Return [X, Y] of the center of cell containing provided text 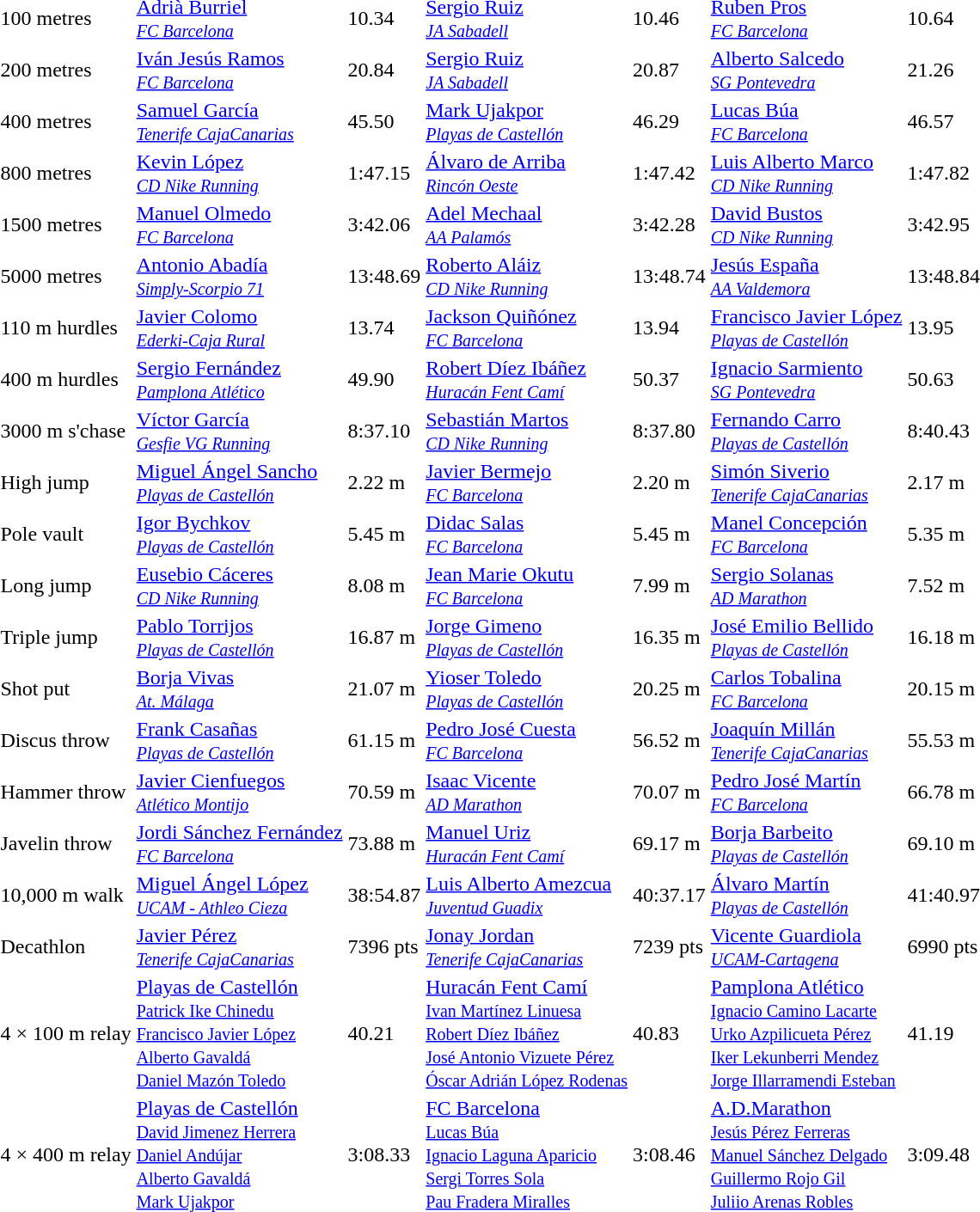
Huracán Fent CamíIvan Martínez LinuesaRobert Díez IbáñezJosé Antonio Vizuete PérezÓscar Adrián López Rodenas [527, 1033]
Javier CienfuegosAtlético Montijo [239, 793]
Igor BychkovPlayas de Castellón [239, 535]
Carlos TobalinaFC Barcelona [806, 689]
Manel ConcepciónFC Barcelona [806, 535]
50.37 [670, 380]
21.07 m [384, 689]
Luis Alberto AmezcuaJuventud Guadix [527, 896]
40.21 [384, 1033]
8.08 m [384, 586]
45.50 [384, 122]
16.35 m [670, 638]
Sergio FernándezPamplona Atlético [239, 380]
3:42.06 [384, 225]
Ignacio SarmientoSG Pontevedra [806, 380]
73.88 m [384, 844]
Javier ColomoEderki-Caja Rural [239, 328]
José Emilio BellidoPlayas de Castellón [806, 638]
Samuel GarcíaTenerife CajaCanarias [239, 122]
13.74 [384, 328]
Sergio SolanasAD Marathon [806, 586]
Manuel OlmedoFC Barcelona [239, 225]
7396 pts [384, 947]
Borja VivasAt. Málaga [239, 689]
Yioser ToledoPlayas de Castellón [527, 689]
Simón SiverioTenerife CajaCanarias [806, 483]
Jordi Sánchez FernándezFC Barcelona [239, 844]
Manuel UrizHuracán Fent Camí [527, 844]
Alberto SalcedoSG Pontevedra [806, 70]
Francisco Javier LópezPlayas de Castellón [806, 328]
Jesús EspañaAA Valdemora [806, 277]
Robert Díez IbáñezHuracán Fent Camí [527, 380]
8:37.80 [670, 432]
16.87 m [384, 638]
Sergio RuizJA Sabadell [527, 70]
69.17 m [670, 844]
Miguel Ángel LópezUCAM - Athleo Cieza [239, 896]
Víctor GarcíaGesfie VG Running [239, 432]
Javier PérezTenerife CajaCanarias [239, 947]
Jorge GimenoPlayas de Castellón [527, 638]
Pamplona AtléticoIgnacio Camino LacarteUrko Azpilicueta PérezIker Lekunberri MendezJorge Illarramendi Esteban [806, 1033]
Álvaro MartínPlayas de Castellón [806, 896]
Kevin LópezCD Nike Running [239, 174]
13.94 [670, 328]
Luis Alberto MarcoCD Nike Running [806, 174]
Sebastián MartosCD Nike Running [527, 432]
61.15 m [384, 741]
1:47.42 [670, 174]
Miguel Ángel SanchoPlayas de Castellón [239, 483]
Borja BarbeitoPlayas de Castellón [806, 844]
Pedro José CuestaFC Barcelona [527, 741]
Jean Marie OkutuFC Barcelona [527, 586]
13:48.74 [670, 277]
Roberto AláizCD Nike Running [527, 277]
38:54.87 [384, 896]
7.99 m [670, 586]
70.59 m [384, 793]
Didac SalasFC Barcelona [527, 535]
40:37.17 [670, 896]
3:42.28 [670, 225]
Playas de CastellónPatrick Ike ChineduFrancisco Javier LópezAlberto GavaldáDaniel Mazón Toledo [239, 1033]
20.87 [670, 70]
56.52 m [670, 741]
Antonio AbadíaSimply-Scorpio 71 [239, 277]
1:47.15 [384, 174]
46.29 [670, 122]
Adel MechaalAA Palamós [527, 225]
Eusebio CáceresCD Nike Running [239, 586]
Isaac VicenteAD Marathon [527, 793]
Frank CasañasPlayas de Castellón [239, 741]
Joaquín MillánTenerife CajaCanarias [806, 741]
Lucas BúaFC Barcelona [806, 122]
40.83 [670, 1033]
Javier BermejoFC Barcelona [527, 483]
David BustosCD Nike Running [806, 225]
20.84 [384, 70]
8:37.10 [384, 432]
Pablo TorrijosPlayas de Castellón [239, 638]
2.20 m [670, 483]
Iván Jesús RamosFC Barcelona [239, 70]
Mark UjakporPlayas de Castellón [527, 122]
70.07 m [670, 793]
Vicente GuardiolaUCAM-Cartagena [806, 947]
Jonay JordanTenerife CajaCanarias [527, 947]
Pedro José MartínFC Barcelona [806, 793]
Jackson QuiñónezFC Barcelona [527, 328]
Álvaro de ArribaRincón Oeste [527, 174]
7239 pts [670, 947]
13:48.69 [384, 277]
Fernando CarroPlayas de Castellón [806, 432]
49.90 [384, 380]
20.25 m [670, 689]
2.22 m [384, 483]
